Detect which cell encompasses the target text, then output its (X, Y) center coordinate. 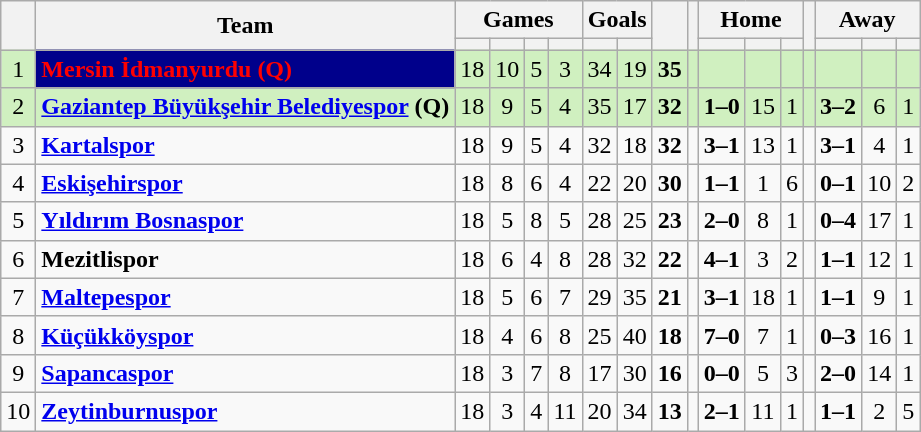
Yıldırım Bosnaspor (246, 221)
Zeytinburnuspor (246, 411)
40 (634, 335)
Gaziantep Büyükşehir Belediyespor (Q) (246, 107)
Home (750, 20)
Games (518, 20)
Mezitlispor (246, 259)
Goals (617, 20)
1–0 (722, 107)
Sapancaspor (246, 373)
14 (880, 373)
4–1 (722, 259)
21 (670, 297)
Mersin İdmanyurdu (Q) (246, 69)
Away (868, 20)
19 (634, 69)
7–0 (722, 335)
15 (762, 107)
Eskişehirspor (246, 183)
0–1 (838, 183)
12 (880, 259)
29 (600, 297)
23 (670, 221)
Maltepespor (246, 297)
Team (246, 26)
0–0 (722, 373)
0–3 (838, 335)
3–2 (838, 107)
2–1 (722, 411)
0–4 (838, 221)
Küçükköyspor (246, 335)
Kartalspor (246, 145)
